Determine the (x, y) coordinate at the center of the cell enclosing the given text.  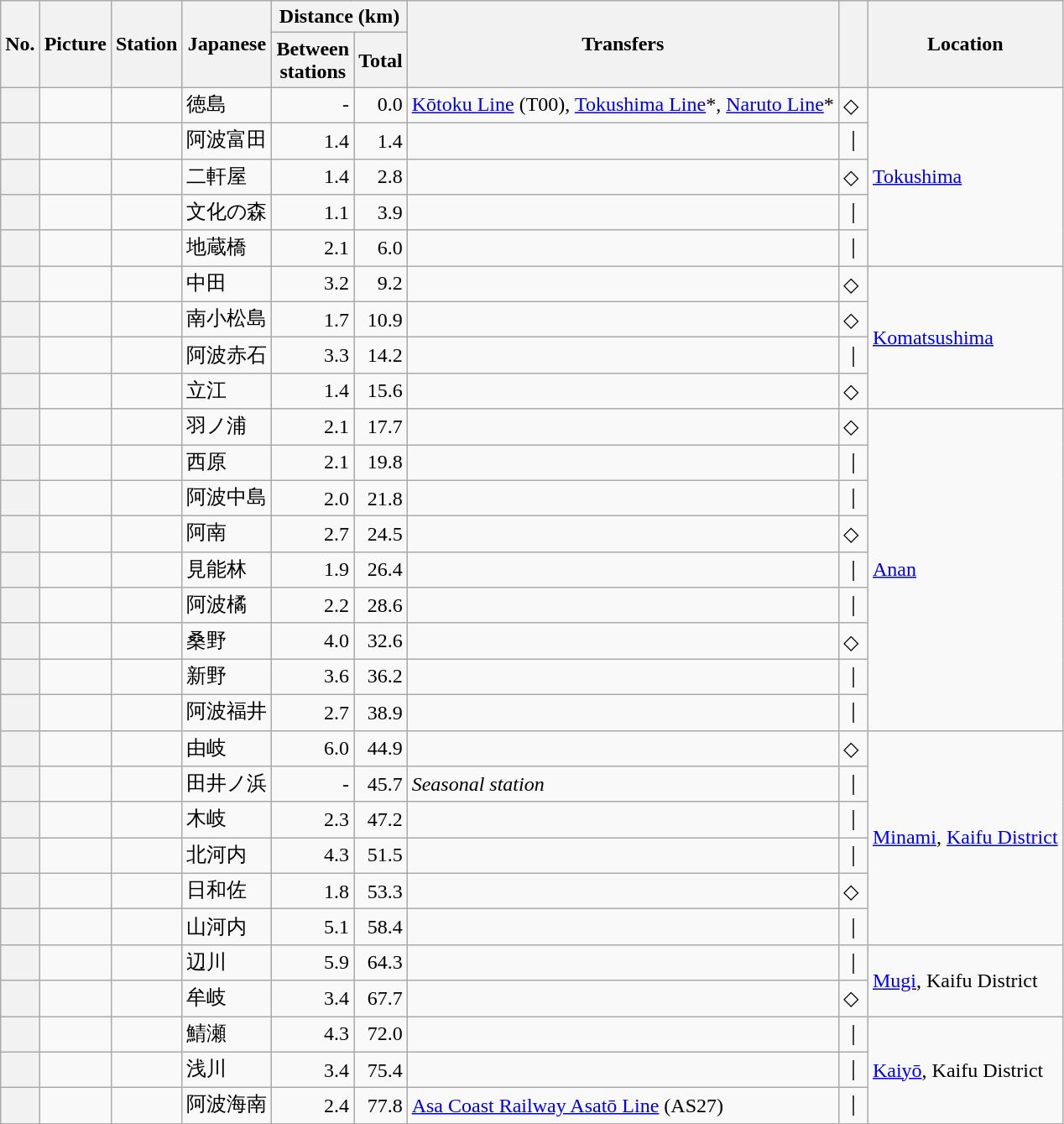
32.6 (381, 641)
地蔵橋 (227, 248)
3.3 (313, 356)
二軒屋 (227, 176)
阿波福井 (227, 712)
阿南 (227, 534)
19.8 (381, 463)
Total (381, 60)
9.2 (381, 284)
辺川 (227, 962)
見能林 (227, 569)
2.3 (313, 819)
17.7 (381, 426)
2.0 (313, 499)
No. (20, 44)
2.8 (381, 176)
阿波橘 (227, 606)
阿波富田 (227, 141)
立江 (227, 391)
中田 (227, 284)
徳島 (227, 106)
2.4 (313, 1106)
木岐 (227, 819)
3.9 (381, 213)
南小松島 (227, 319)
24.5 (381, 534)
0.0 (381, 106)
阿波中島 (227, 499)
山河内 (227, 927)
72.0 (381, 1034)
Kaiyō, Kaifu District (965, 1069)
10.9 (381, 319)
44.9 (381, 749)
日和佐 (227, 891)
Station (146, 44)
Asa Coast Railway Asatō Line (AS27) (623, 1106)
Picture (76, 44)
14.2 (381, 356)
45.7 (381, 784)
阿波海南 (227, 1106)
4.0 (313, 641)
77.8 (381, 1106)
Komatsushima (965, 337)
Kōtoku Line (T00), Tokushima Line*, Naruto Line* (623, 106)
51.5 (381, 856)
羽ノ浦 (227, 426)
Mugi, Kaifu District (965, 980)
Location (965, 44)
阿波赤石 (227, 356)
浅川 (227, 1069)
1.7 (313, 319)
Tokushima (965, 176)
田井ノ浜 (227, 784)
3.2 (313, 284)
新野 (227, 677)
64.3 (381, 962)
58.4 (381, 927)
桑野 (227, 641)
Seasonal station (623, 784)
北河内 (227, 856)
牟岐 (227, 999)
26.4 (381, 569)
1.9 (313, 569)
53.3 (381, 891)
75.4 (381, 1069)
36.2 (381, 677)
47.2 (381, 819)
由岐 (227, 749)
Distance (km) (339, 17)
Anan (965, 569)
Betweenstations (313, 60)
5.9 (313, 962)
Minami, Kaifu District (965, 838)
1.8 (313, 891)
21.8 (381, 499)
Japanese (227, 44)
文化の森 (227, 213)
西原 (227, 463)
3.6 (313, 677)
67.7 (381, 999)
28.6 (381, 606)
5.1 (313, 927)
鯖瀬 (227, 1034)
Transfers (623, 44)
15.6 (381, 391)
38.9 (381, 712)
1.1 (313, 213)
2.2 (313, 606)
